Identify which cell holds the provided text, then report its (x, y) central coordinate. 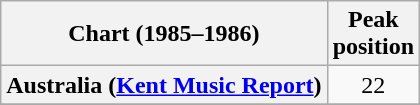
Australia (Kent Music Report) (164, 85)
Peakposition (373, 34)
22 (373, 85)
Chart (1985–1986) (164, 34)
